Detect which cell encompasses the target text, then output its [X, Y] center coordinate. 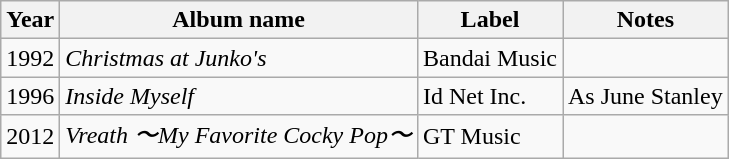
Bandai Music [490, 58]
1992 [30, 58]
Label [490, 20]
1996 [30, 96]
Notes [645, 20]
2012 [30, 136]
Year [30, 20]
Vreath 〜My Favorite Cocky Pop〜 [239, 136]
As June Stanley [645, 96]
Id Net Inc. [490, 96]
Album name [239, 20]
GT Music [490, 136]
Inside Myself [239, 96]
Christmas at Junko's [239, 58]
